Pinpoint the cell where the given text exists, returning its [x, y] midpoint coordinate. 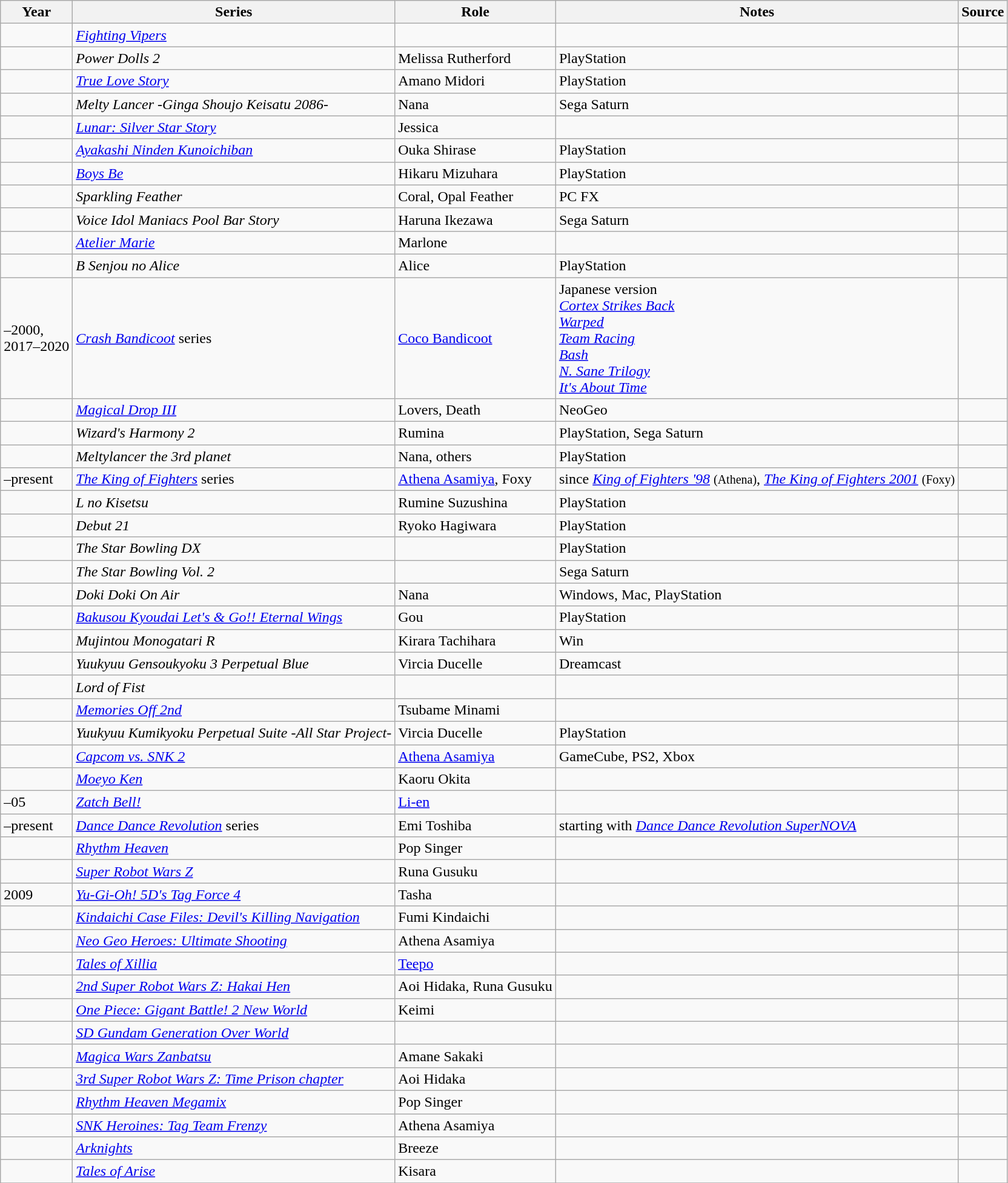
Yuukyuu Kumikyoku Perpetual Suite -All Star Project- [234, 733]
Doki Doki On Air [234, 595]
PlayStation, Sega Saturn [757, 433]
Gou [476, 618]
Dreamcast [757, 664]
Rhythm Heaven Megamix [234, 1102]
GameCube, PS2, Xbox [757, 756]
Jessica [476, 127]
SNK Heroines: Tag Team Frenzy [234, 1125]
Melty Lancer -Ginga Shoujo Keisatu 2086- [234, 104]
Haruna Ikezawa [476, 219]
Lovers, Death [476, 410]
The King of Fighters series [234, 479]
Year [36, 12]
Yu-Gi-Oh! 5D's Tag Force 4 [234, 895]
Runa Gusuku [476, 871]
Teepo [476, 964]
Neo Geo Heroes: Ultimate Shooting [234, 941]
Crash Bandicoot series [234, 338]
–2000,2017–2020 [36, 338]
Kirara Tachihara [476, 641]
since King of Fighters '98 (Athena), The King of Fighters 2001 (Foxy) [757, 479]
Windows, Mac, PlayStation [757, 595]
Coral, Opal Feather [476, 196]
Kaoru Okita [476, 779]
3rd Super Robot Wars Z: Time Prison chapter [234, 1079]
Coco Bandicoot [476, 338]
The Star Bowling DX [234, 548]
Notes [757, 12]
Rumine Suzushina [476, 502]
Debut 21 [234, 525]
Tasha [476, 895]
Mujintou Monogatari R [234, 641]
Wizard's Harmony 2 [234, 433]
Atelier Marie [234, 242]
Zatch Bell! [234, 802]
Rumina [476, 433]
Alice [476, 265]
Keimi [476, 1010]
Kisara [476, 1171]
Amano Midori [476, 81]
Dance Dance Revolution series [234, 825]
–05 [36, 802]
Win [757, 641]
Source [983, 12]
Tsubame Minami [476, 710]
Sparkling Feather [234, 196]
Kindaichi Case Files: Devil's Killing Navigation [234, 918]
Li-en [476, 802]
The Star Bowling Vol. 2 [234, 572]
Ouka Shirase [476, 150]
Arknights [234, 1148]
Ayakashi Ninden Kunoichiban [234, 150]
Meltylancer the 3rd planet [234, 456]
Amane Sakaki [476, 1056]
Yuukyuu Gensoukyoku 3 Perpetual Blue [234, 664]
Tales of Arise [234, 1171]
Ryoko Hagiwara [476, 525]
Super Robot Wars Z [234, 871]
Capcom vs. SNK 2 [234, 756]
L no Kisetsu [234, 502]
NeoGeo [757, 410]
Magica Wars Zanbatsu [234, 1056]
One Piece: Gigant Battle! 2 New World [234, 1010]
starting with Dance Dance Revolution SuperNOVA [757, 825]
Series [234, 12]
2nd Super Robot Wars Z: Hakai Hen [234, 987]
Lunar: Silver Star Story [234, 127]
2009 [36, 895]
Fumi Kindaichi [476, 918]
Hikaru Mizuhara [476, 173]
B Senjou no Alice [234, 265]
Power Dolls 2 [234, 58]
Aoi Hidaka, Runa Gusuku [476, 987]
Voice Idol Maniacs Pool Bar Story [234, 219]
Rhythm Heaven [234, 848]
True Love Story [234, 81]
Lord of Fist [234, 687]
Aoi Hidaka [476, 1079]
Moeyo Ken [234, 779]
Bakusou Kyoudai Let's & Go!! Eternal Wings [234, 618]
Melissa Rutherford [476, 58]
Tales of Xillia [234, 964]
Marlone [476, 242]
Nana, others [476, 456]
SD Gundam Generation Over World [234, 1033]
Athena Asamiya, Foxy [476, 479]
Breeze [476, 1148]
Boys Be [234, 173]
Memories Off 2nd [234, 710]
Emi Toshiba [476, 825]
PC FX [757, 196]
Fighting Vipers [234, 35]
Magical Drop III [234, 410]
Role [476, 12]
Japanese versionCortex Strikes BackWarpedTeam RacingBashN. Sane TrilogyIt's About Time [757, 338]
